Extract the (x, y) coordinate from the center of the cell holding the provided text.  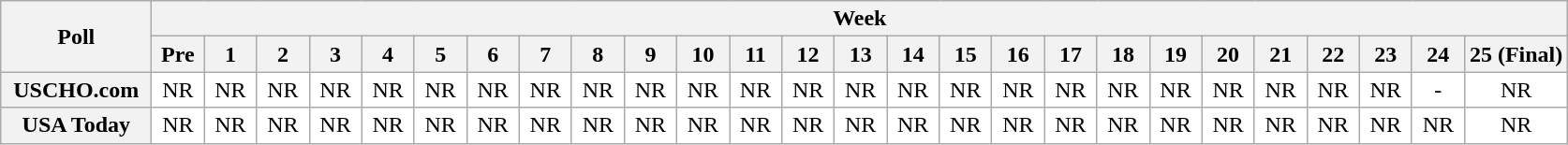
23 (1385, 54)
24 (1438, 54)
10 (703, 54)
15 (966, 54)
8 (598, 54)
Pre (178, 54)
6 (493, 54)
12 (808, 54)
2 (283, 54)
19 (1176, 54)
14 (913, 54)
7 (545, 54)
9 (650, 54)
25 (Final) (1516, 54)
1 (230, 54)
17 (1071, 54)
Week (860, 19)
USCHO.com (77, 90)
11 (755, 54)
18 (1123, 54)
20 (1228, 54)
3 (335, 54)
21 (1280, 54)
13 (861, 54)
Poll (77, 36)
22 (1333, 54)
5 (440, 54)
16 (1018, 54)
4 (388, 54)
- (1438, 90)
USA Today (77, 125)
